Extract the (x, y) coordinate from the center of the cell holding the provided text.  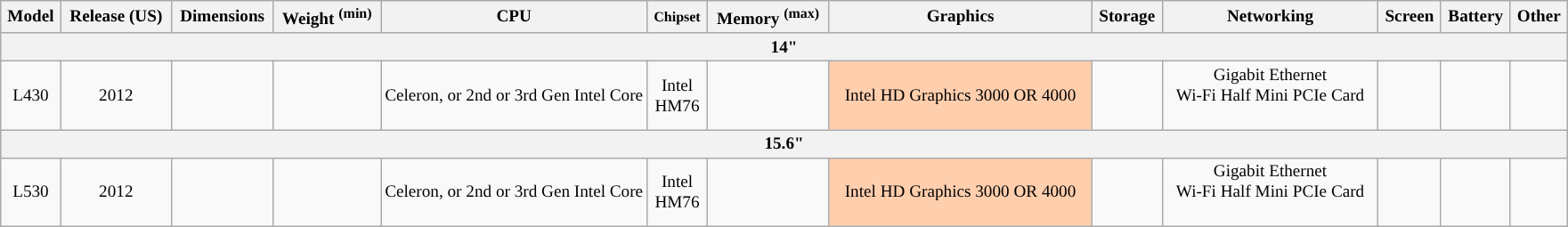
14" (784, 47)
Networking (1270, 18)
Screen (1410, 18)
Other (1539, 18)
Memory (max) (768, 18)
15.6" (784, 143)
Battery (1475, 18)
Dimensions (222, 18)
Weight (min) (328, 18)
Storage (1127, 18)
Graphics (960, 18)
Model (30, 18)
L530 (30, 192)
L430 (30, 96)
Release (US) (116, 18)
Chipset (678, 18)
CPU (515, 18)
